Output the [X, Y] coordinate of the center of the cell containing the given text.  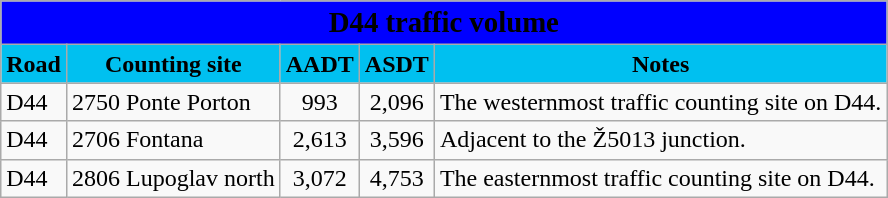
2750 Ponte Porton [173, 102]
AADT [320, 64]
3,072 [320, 178]
Adjacent to the Ž5013 junction. [660, 140]
D44 traffic volume [444, 23]
2,096 [396, 102]
The westernmost traffic counting site on D44. [660, 102]
2,613 [320, 140]
The easternmost traffic counting site on D44. [660, 178]
993 [320, 102]
2806 Lupoglav north [173, 178]
3,596 [396, 140]
Notes [660, 64]
ASDT [396, 64]
2706 Fontana [173, 140]
Road [34, 64]
4,753 [396, 178]
Counting site [173, 64]
